Detect which cell encompasses the target text, then output its (X, Y) center coordinate. 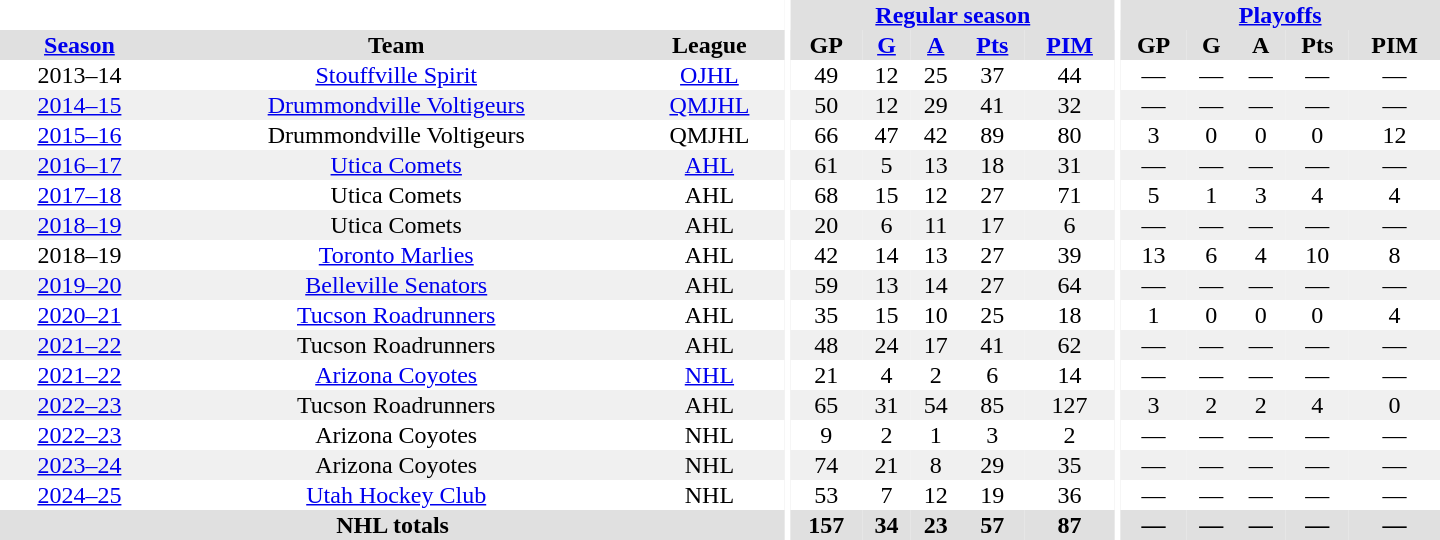
57 (992, 525)
62 (1070, 345)
59 (826, 285)
66 (826, 135)
50 (826, 105)
37 (992, 75)
20 (826, 225)
Team (396, 45)
Season (80, 45)
Playoffs (1280, 15)
11 (936, 225)
Utah Hockey Club (396, 495)
80 (1070, 135)
OJHL (710, 75)
2014–15 (80, 105)
NHL totals (392, 525)
48 (826, 345)
68 (826, 195)
89 (992, 135)
36 (1070, 495)
Regular season (953, 15)
157 (826, 525)
23 (936, 525)
2023–24 (80, 465)
2017–18 (80, 195)
2013–14 (80, 75)
71 (1070, 195)
127 (1070, 405)
Stouffville Spirit (396, 75)
2015–16 (80, 135)
7 (886, 495)
2024–25 (80, 495)
65 (826, 405)
34 (886, 525)
Belleville Senators (396, 285)
League (710, 45)
2019–20 (80, 285)
Toronto Marlies (396, 255)
87 (1070, 525)
32 (1070, 105)
47 (886, 135)
39 (1070, 255)
74 (826, 465)
85 (992, 405)
64 (1070, 285)
44 (1070, 75)
19 (992, 495)
24 (886, 345)
54 (936, 405)
2020–21 (80, 315)
61 (826, 165)
49 (826, 75)
9 (826, 435)
2016–17 (80, 165)
53 (826, 495)
